Search for the cell housing the specified text and yield its [X, Y] center coordinate. 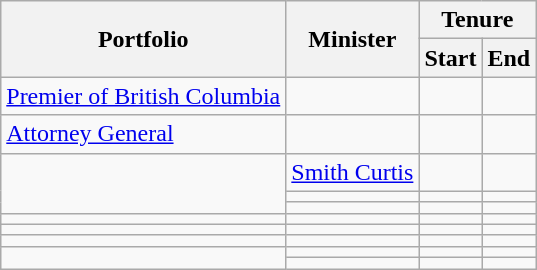
Tenure [478, 20]
Attorney General [144, 134]
Minister [352, 39]
Start [450, 58]
Smith Curtis [352, 172]
Portfolio [144, 39]
End [509, 58]
Premier of British Columbia [144, 96]
